Locate the cell with the specified text and output its [X, Y] center coordinate. 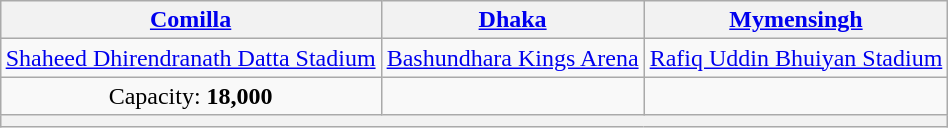
Comilla [190, 20]
Mymensingh [796, 20]
Bashundhara Kings Arena [512, 58]
Shaheed Dhirendranath Datta Stadium [190, 58]
Dhaka [512, 20]
Capacity: 18,000 [190, 96]
Rafiq Uddin Bhuiyan Stadium [796, 58]
